Output the [X, Y] coordinate of the center of the cell containing the given text.  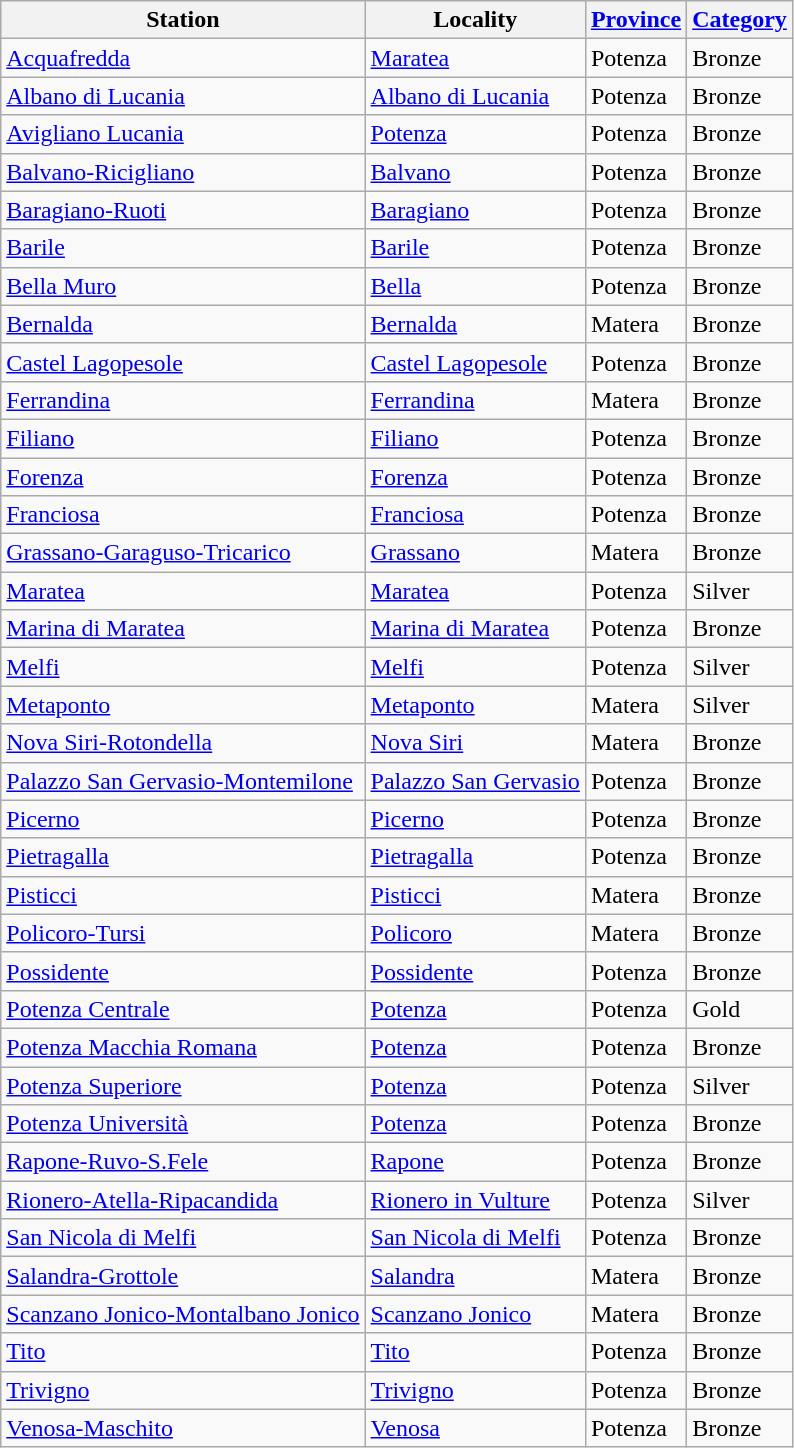
Avigliano Lucania [183, 134]
Rapone-Ruvo-S.Fele [183, 1162]
Salandra [475, 1276]
Potenza Superiore [183, 1085]
Bella Muro [183, 286]
Gold [740, 1009]
Acquafredda [183, 58]
Balvano-Ricigliano [183, 172]
Potenza Centrale [183, 1009]
Rionero-Atella-Ripacandida [183, 1200]
Category [740, 20]
Potenza Macchia Romana [183, 1047]
Potenza Università [183, 1124]
Balvano [475, 172]
Venosa [475, 1428]
Baragiano [475, 210]
Nova Siri-Rotondella [183, 743]
Palazzo San Gervasio [475, 781]
Bella [475, 286]
Baragiano-Ruoti [183, 210]
Province [636, 20]
Policoro-Tursi [183, 933]
Scanzano Jonico [475, 1314]
Palazzo San Gervasio-Montemilone [183, 781]
Station [183, 20]
Grassano [475, 553]
Rapone [475, 1162]
Nova Siri [475, 743]
Locality [475, 20]
Venosa-Maschito [183, 1428]
Grassano-Garaguso-Tricarico [183, 553]
Policoro [475, 933]
Salandra-Grottole [183, 1276]
Rionero in Vulture [475, 1200]
Scanzano Jonico-Montalbano Jonico [183, 1314]
